Provide the [x, y] coordinate of the cell's center where the given text is located.  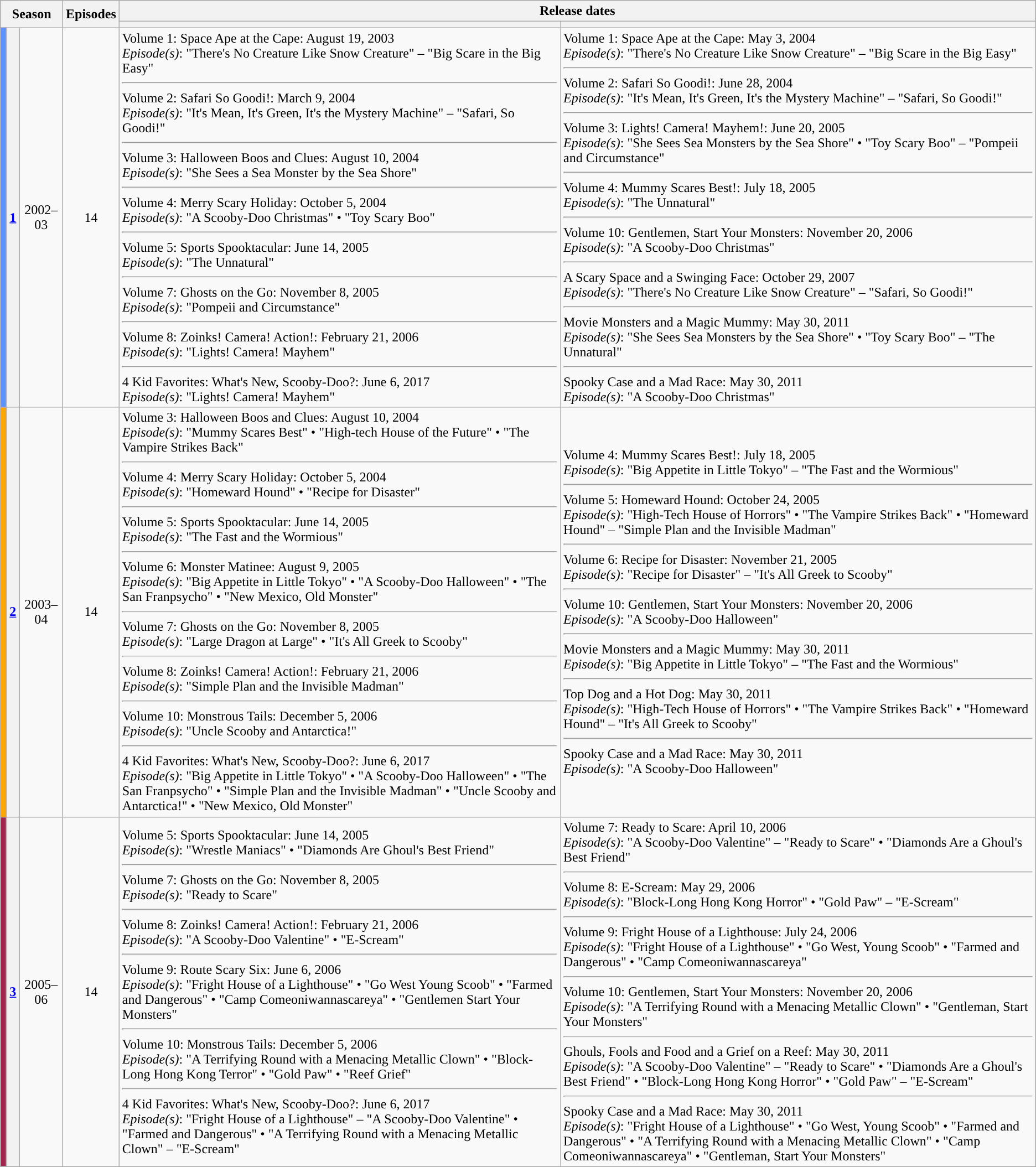
1 [13, 217]
2005–06 [41, 992]
Episodes [91, 14]
Release dates [577, 11]
3 [13, 992]
Season [32, 14]
2002–03 [41, 217]
2 [13, 612]
2003–04 [41, 612]
